Pinpoint the cell where the given text exists, returning its (x, y) midpoint coordinate. 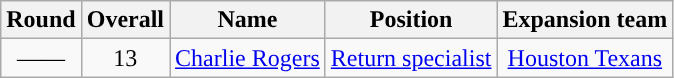
Return specialist (411, 58)
Round (41, 20)
Position (411, 20)
Name (248, 20)
Charlie Rogers (248, 58)
Houston Texans (585, 58)
Overall (125, 20)
—— (41, 58)
13 (125, 58)
Expansion team (585, 20)
